Scan for the cell matching the given text and deliver its (X, Y) coordinate at center. 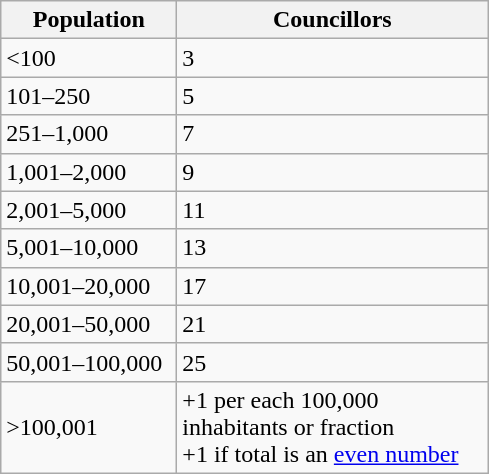
25 (332, 362)
10,001–20,000 (89, 286)
5 (332, 96)
50,001–100,000 (89, 362)
21 (332, 324)
7 (332, 134)
<100 (89, 58)
17 (332, 286)
3 (332, 58)
5,001–10,000 (89, 248)
13 (332, 248)
251–1,000 (89, 134)
1,001–2,000 (89, 172)
101–250 (89, 96)
Population (89, 20)
>100,001 (89, 427)
2,001–5,000 (89, 210)
+1 per each 100,000 inhabitants or fraction+1 if total is an even number (332, 427)
11 (332, 210)
9 (332, 172)
Councillors (332, 20)
20,001–50,000 (89, 324)
